Extract the [x, y] coordinate from the center of the cell holding the provided text.  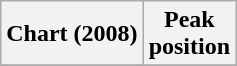
Chart (2008) [72, 34]
Peakposition [189, 34]
